Identify which cell holds the provided text, then report its [x, y] central coordinate. 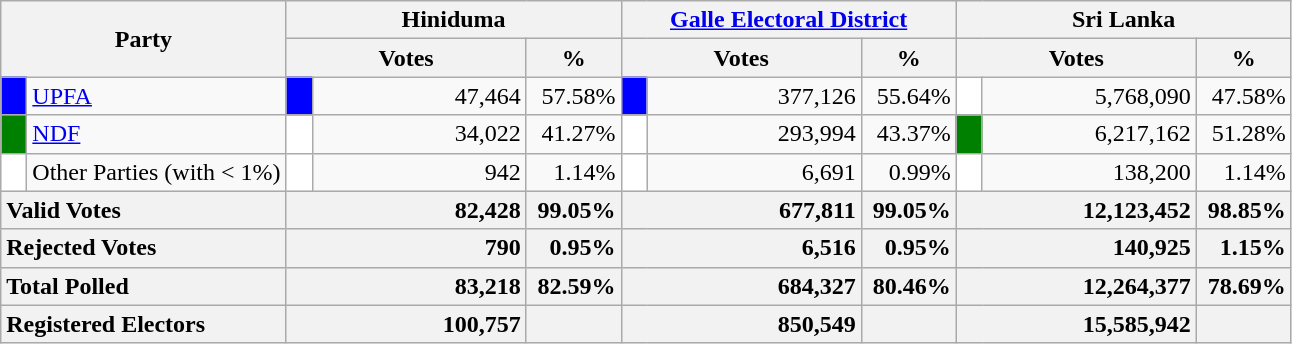
Party [144, 39]
790 [406, 248]
82,428 [406, 210]
12,264,377 [1076, 286]
82.59% [574, 286]
57.58% [574, 96]
677,811 [741, 210]
NDF [156, 134]
5,768,090 [1089, 96]
Hiniduma [454, 20]
98.85% [1244, 210]
0.99% [908, 172]
Total Polled [144, 286]
12,123,452 [1076, 210]
51.28% [1244, 134]
41.27% [574, 134]
1.15% [1244, 248]
15,585,942 [1076, 324]
47,464 [419, 96]
140,925 [1076, 248]
942 [419, 172]
55.64% [908, 96]
Other Parties (with < 1%) [156, 172]
78.69% [1244, 286]
Registered Electors [144, 324]
6,217,162 [1089, 134]
293,994 [754, 134]
850,549 [741, 324]
34,022 [419, 134]
6,516 [741, 248]
UPFA [156, 96]
83,218 [406, 286]
6,691 [754, 172]
684,327 [741, 286]
138,200 [1089, 172]
80.46% [908, 286]
Valid Votes [144, 210]
Galle Electoral District [788, 20]
47.58% [1244, 96]
Sri Lanka [1124, 20]
377,126 [754, 96]
Rejected Votes [144, 248]
100,757 [406, 324]
43.37% [908, 134]
